Determine the (x, y) coordinate at the center of the cell enclosing the given text.  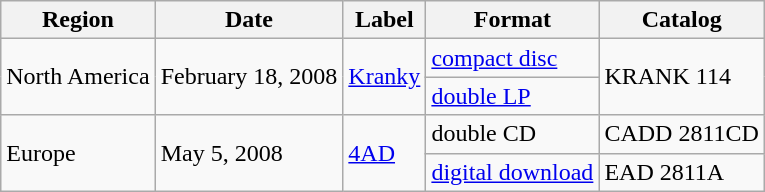
CADD 2811CD (682, 134)
May 5, 2008 (249, 153)
Kranky (384, 77)
Format (512, 20)
Europe (78, 153)
EAD 2811A (682, 172)
North America (78, 77)
Date (249, 20)
February 18, 2008 (249, 77)
Catalog (682, 20)
digital download (512, 172)
compact disc (512, 58)
double CD (512, 134)
double LP (512, 96)
Label (384, 20)
KRANK 114 (682, 77)
4AD (384, 153)
Region (78, 20)
